Return the [x, y] coordinate for the center point of the cell that contains the specified text.  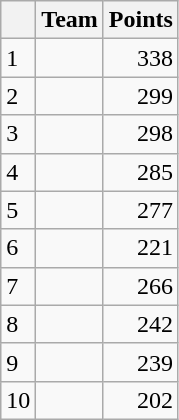
239 [140, 362]
266 [140, 286]
299 [140, 96]
1 [18, 58]
242 [140, 324]
10 [18, 400]
277 [140, 210]
9 [18, 362]
Team [70, 20]
Points [140, 20]
2 [18, 96]
8 [18, 324]
5 [18, 210]
3 [18, 134]
6 [18, 248]
7 [18, 286]
202 [140, 400]
221 [140, 248]
285 [140, 172]
338 [140, 58]
4 [18, 172]
298 [140, 134]
